Pinpoint the cell where the given text exists, returning its [X, Y] midpoint coordinate. 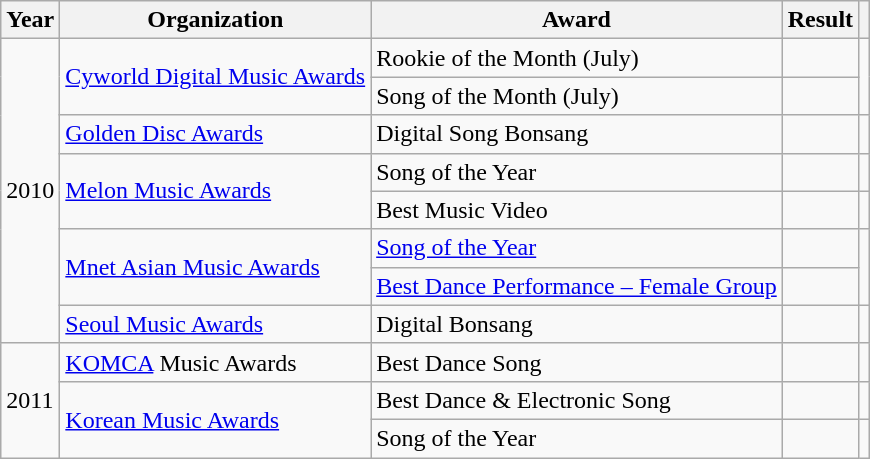
Year [30, 20]
Best Dance Song [577, 362]
Award [577, 20]
2010 [30, 191]
Digital Bonsang [577, 324]
Organization [216, 20]
Korean Music Awards [216, 419]
2011 [30, 400]
Best Dance & Electronic Song [577, 400]
Melon Music Awards [216, 191]
Mnet Asian Music Awards [216, 267]
Golden Disc Awards [216, 134]
Seoul Music Awards [216, 324]
KOMCA Music Awards [216, 362]
Cyworld Digital Music Awards [216, 77]
Best Dance Performance – Female Group [577, 286]
Rookie of the Month (July) [577, 58]
Digital Song Bonsang [577, 134]
Song of the Month (July) [577, 96]
Best Music Video [577, 210]
Result [820, 20]
